Capture the cell that displays the provided text and extract its [X, Y] central coordinate. 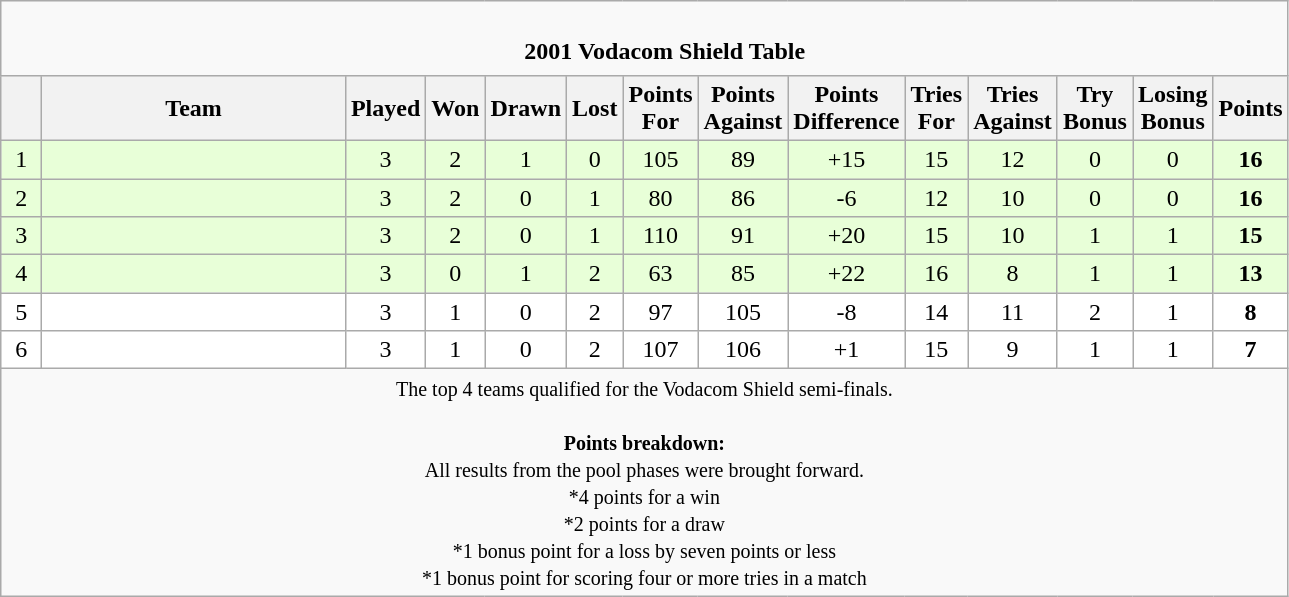
7 [1250, 350]
91 [743, 236]
97 [660, 312]
Points For [660, 108]
85 [743, 274]
63 [660, 274]
4 [22, 274]
5 [22, 312]
Points Against [743, 108]
107 [660, 350]
89 [743, 159]
+22 [846, 274]
14 [936, 312]
6 [22, 350]
Won [456, 108]
Lost [595, 108]
+1 [846, 350]
Try Bonus [1094, 108]
Drawn [526, 108]
Tries For [936, 108]
13 [1250, 274]
106 [743, 350]
Losing Bonus [1172, 108]
86 [743, 197]
11 [1013, 312]
Team [194, 108]
9 [1013, 350]
Played [385, 108]
Tries Against [1013, 108]
80 [660, 197]
-8 [846, 312]
Points Difference [846, 108]
110 [660, 236]
Points [1250, 108]
+20 [846, 236]
-6 [846, 197]
+15 [846, 159]
